Find where the given text appears and provide that cell's center as [X, Y] coordinate. 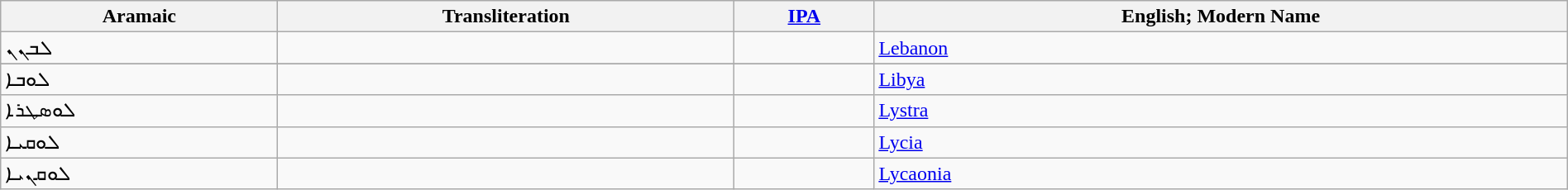
ܠܘܒܐ [139, 79]
ܠܘܩܢܝܐ [139, 173]
Lystra [1221, 111]
English; Modern Name [1221, 17]
Lycaonia [1221, 173]
ܠܘܩܝܐ [139, 142]
ܠܒܢܢ [139, 48]
Lycia [1221, 142]
Libya [1221, 79]
ܠܘܣܛܪܐ [139, 111]
IPA [804, 17]
Aramaic [139, 17]
Lebanon [1221, 48]
Transliteration [506, 17]
